Return [x, y] of the center of cell containing provided text 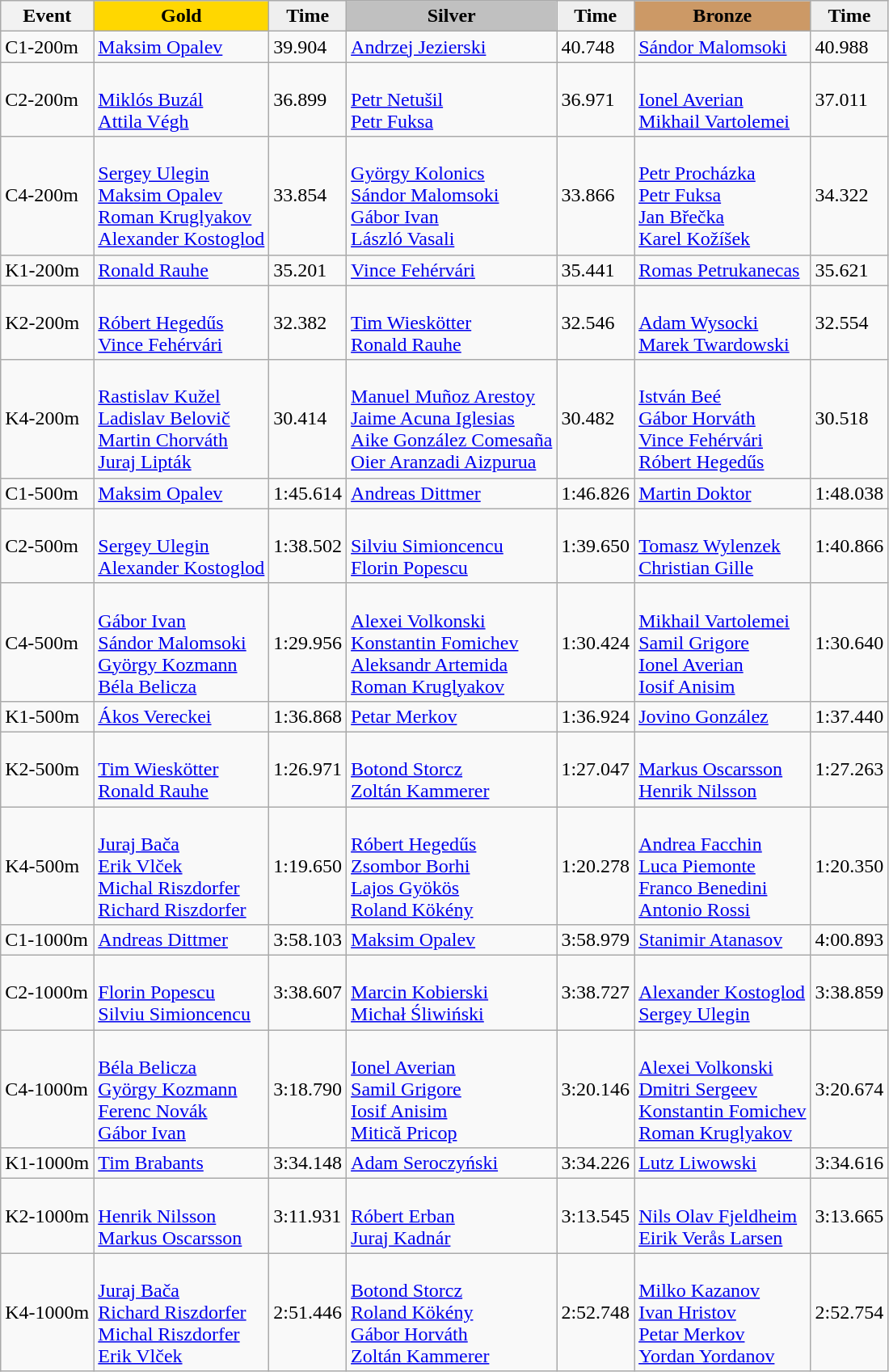
1:40.866 [849, 546]
Florin PopescuSilviu Simioncencu [181, 993]
Adam Seroczyński [452, 1163]
2:52.754 [849, 1312]
1:30.640 [849, 642]
Andrzej Jezierski [452, 47]
Juraj BačaErik VlčekMichal RiszdorferRichard Riszdorfer [181, 866]
3:34.148 [308, 1163]
Mikhail VartolemeiSamil GrigoreIonel AverianIosif Anisim [723, 642]
35.201 [308, 270]
1:20.350 [849, 866]
C4-500m [47, 642]
1:48.038 [849, 493]
33.854 [308, 196]
Ionel AverianMikhail Vartolemei [723, 99]
Sándor Malomsoki [723, 47]
Sergey UleginMaksim OpalevRoman KruglyakovAlexander Kostoglod [181, 196]
Petr ProcházkaPetr FuksaJan BřečkaKarel Kožíšek [723, 196]
1:36.868 [308, 716]
K2-200m [47, 323]
Event [47, 16]
3:11.931 [308, 1216]
1:29.956 [308, 642]
3:18.790 [308, 1089]
40.988 [849, 47]
Romas Petrukanecas [723, 270]
C1-200m [47, 47]
30.518 [849, 419]
1:46.826 [596, 493]
Petr NetušilPetr Fuksa [452, 99]
Bronze [723, 16]
1:36.924 [596, 716]
C2-1000m [47, 993]
Botond StorczZoltán Kammerer [452, 769]
1:30.424 [596, 642]
36.971 [596, 99]
Marcin KobierskiMichał Śliwiński [452, 993]
Sergey UleginAlexander Kostoglod [181, 546]
32.554 [849, 323]
Alexander KostoglodSergey Ulegin [723, 993]
Tomasz WylenzekChristian Gille [723, 546]
Markus OscarssonHenrik Nilsson [723, 769]
Martin Doktor [723, 493]
C4-200m [47, 196]
4:00.893 [849, 940]
3:34.226 [596, 1163]
Gold [181, 16]
40.748 [596, 47]
3:58.979 [596, 940]
Manuel Muñoz ArestoyJaime Acuna IglesiasAike González ComesañaOier Aranzadi Aizpurua [452, 419]
Stanimir Atanasov [723, 940]
K4-500m [47, 866]
Alexei VolkonskiDmitri SergeevKonstantin FomichevRoman Kruglyakov [723, 1089]
Ronald Rauhe [181, 270]
K1-200m [47, 270]
Alexei VolkonskiKonstantin FomichevAleksandr ArtemidaRoman Kruglyakov [452, 642]
C2-200m [47, 99]
1:39.650 [596, 546]
Vince Fehérvári [452, 270]
K2-1000m [47, 1216]
Tim Brabants [181, 1163]
Gábor IvanSándor MalomsokiGyörgy KozmannBéla Belicza [181, 642]
39.904 [308, 47]
32.546 [596, 323]
35.441 [596, 270]
1:26.971 [308, 769]
K1-500m [47, 716]
K4-1000m [47, 1312]
3:20.674 [849, 1089]
Ionel AverianSamil GrigoreIosif AnisimMitică Pricop [452, 1089]
K1-1000m [47, 1163]
Róbert HegedűsZsombor BorhiLajos GyökösRoland Kökény [452, 866]
1:27.263 [849, 769]
György KolonicsSándor MalomsokiGábor IvanLászló Vasali [452, 196]
35.621 [849, 270]
Lutz Liwowski [723, 1163]
1:27.047 [596, 769]
30.414 [308, 419]
Nils Olav FjeldheimEirik Verås Larsen [723, 1216]
37.011 [849, 99]
2:51.446 [308, 1312]
C1-500m [47, 493]
3:38.607 [308, 993]
Andrea FacchinLuca PiemonteFranco BenediniAntonio Rossi [723, 866]
3:58.103 [308, 940]
3:20.146 [596, 1089]
3:38.727 [596, 993]
Milko KazanovIvan HristovPetar MerkovYordan Yordanov [723, 1312]
1:19.650 [308, 866]
36.899 [308, 99]
32.382 [308, 323]
C2-500m [47, 546]
Róbert HegedűsVince Fehérvári [181, 323]
34.322 [849, 196]
Silviu SimioncencuFlorin Popescu [452, 546]
3:13.665 [849, 1216]
C4-1000m [47, 1089]
Béla BeliczaGyörgy KozmannFerenc NovákGábor Ivan [181, 1089]
István BeéGábor HorváthVince FehérváriRóbert Hegedűs [723, 419]
Jovino González [723, 716]
3:34.616 [849, 1163]
K4-200m [47, 419]
33.866 [596, 196]
1:20.278 [596, 866]
3:13.545 [596, 1216]
1:38.502 [308, 546]
Rastislav KuželLadislav BelovičMartin ChorváthJuraj Lipták [181, 419]
Silver [452, 16]
Botond StorczRoland KökényGábor HorváthZoltán Kammerer [452, 1312]
Róbert ErbanJuraj Kadnár [452, 1216]
30.482 [596, 419]
Adam WysockiMarek Twardowski [723, 323]
K2-500m [47, 769]
3:38.859 [849, 993]
Miklós BuzálAttila Végh [181, 99]
1:37.440 [849, 716]
Ákos Vereckei [181, 716]
1:45.614 [308, 493]
Juraj BačaRichard RiszdorferMichal RiszdorferErik Vlček [181, 1312]
2:52.748 [596, 1312]
Henrik NilssonMarkus Oscarsson [181, 1216]
C1-1000m [47, 940]
Petar Merkov [452, 716]
